Search for the cell housing the specified text and yield its [X, Y] center coordinate. 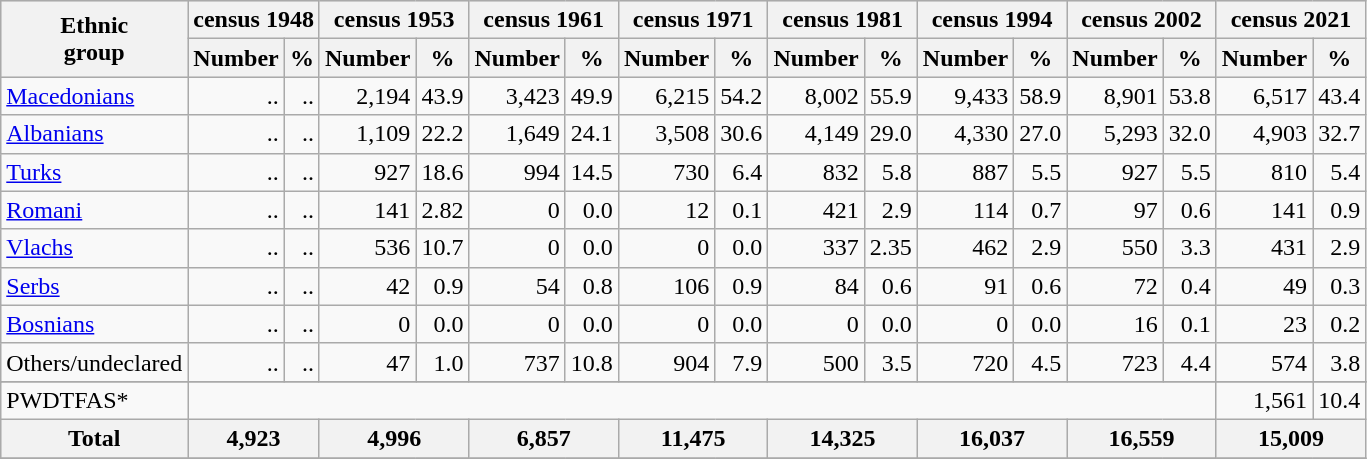
6,517 [1264, 96]
431 [1264, 248]
29.0 [890, 134]
6,215 [666, 96]
55.9 [890, 96]
30.6 [742, 134]
1,649 [517, 134]
12 [666, 210]
737 [517, 362]
0.3 [1340, 286]
810 [1264, 172]
1,561 [1264, 400]
574 [1264, 362]
5,293 [1115, 134]
49 [1264, 286]
4,330 [965, 134]
2.35 [890, 248]
census 1961 [544, 20]
Romani [94, 210]
census 2002 [1142, 20]
4.5 [1040, 362]
3,423 [517, 96]
114 [965, 210]
0.8 [592, 286]
15,009 [1290, 438]
Others/undeclared [94, 362]
54 [517, 286]
43.4 [1340, 96]
Albanians [94, 134]
832 [816, 172]
10.4 [1340, 400]
106 [666, 286]
421 [816, 210]
723 [1115, 362]
Total [94, 438]
24.1 [592, 134]
16,037 [992, 438]
3.8 [1340, 362]
8,002 [816, 96]
0.2 [1340, 324]
47 [367, 362]
72 [1115, 286]
550 [1115, 248]
536 [367, 248]
0.7 [1040, 210]
58.9 [1040, 96]
14,325 [842, 438]
54.2 [742, 96]
7.9 [742, 362]
32.0 [1190, 134]
Serbs [94, 286]
84 [816, 286]
97 [1115, 210]
904 [666, 362]
3.3 [1190, 248]
10.7 [442, 248]
Macedonians [94, 96]
42 [367, 286]
4,149 [816, 134]
6.4 [742, 172]
1,109 [367, 134]
census 1971 [692, 20]
32.7 [1340, 134]
9,433 [965, 96]
census 1948 [254, 20]
10.8 [592, 362]
6,857 [544, 438]
16 [1115, 324]
14.5 [592, 172]
census 1981 [842, 20]
994 [517, 172]
2.82 [442, 210]
Bosnians [94, 324]
4.4 [1190, 362]
4,996 [394, 438]
91 [965, 286]
49.9 [592, 96]
census 1994 [992, 20]
4,923 [254, 438]
3.5 [890, 362]
23 [1264, 324]
census 2021 [1290, 20]
5.8 [890, 172]
887 [965, 172]
5.4 [1340, 172]
500 [816, 362]
720 [965, 362]
3,508 [666, 134]
18.6 [442, 172]
8,901 [1115, 96]
53.8 [1190, 96]
337 [816, 248]
11,475 [692, 438]
2,194 [367, 96]
census 1953 [394, 20]
PWDTFAS* [94, 400]
27.0 [1040, 134]
22.2 [442, 134]
1.0 [442, 362]
43.9 [442, 96]
Turks [94, 172]
Vlachs [94, 248]
Ethnicgroup [94, 39]
0.4 [1190, 286]
462 [965, 248]
4,903 [1264, 134]
16,559 [1142, 438]
730 [666, 172]
